For the text-containing cell, return its midpoint in (x, y) coordinate format. 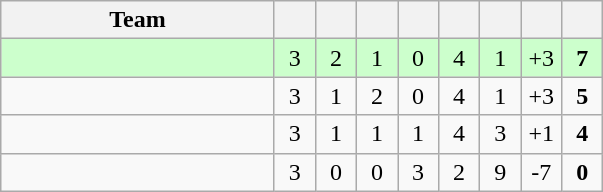
7 (582, 58)
Team (138, 20)
5 (582, 96)
-7 (542, 172)
+1 (542, 134)
9 (500, 172)
